Return the (x, y) coordinate for the center point of the cell that contains the specified text.  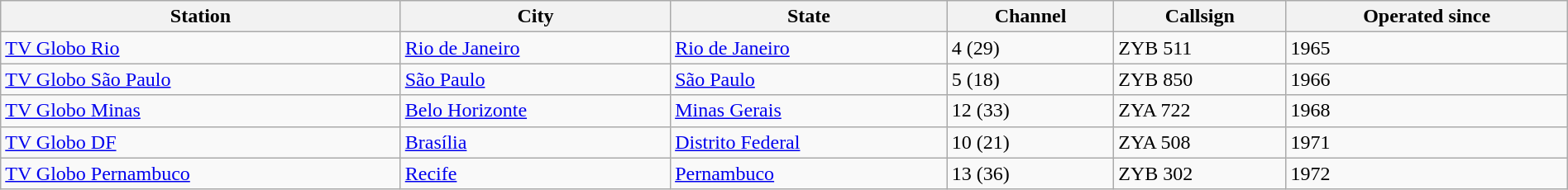
ZYB 511 (1200, 48)
4 (29) (1030, 48)
ZYB 850 (1200, 79)
1968 (1427, 111)
Belo Horizonte (535, 111)
1972 (1427, 173)
ZYA 508 (1200, 142)
Recife (535, 173)
10 (21) (1030, 142)
TV Globo Rio (200, 48)
Operated since (1427, 17)
1966 (1427, 79)
TV Globo DF (200, 142)
Station (200, 17)
TV Globo São Paulo (200, 79)
1971 (1427, 142)
ZYA 722 (1200, 111)
5 (18) (1030, 79)
Distrito Federal (809, 142)
Brasília (535, 142)
12 (33) (1030, 111)
ZYB 302 (1200, 173)
Pernambuco (809, 173)
13 (36) (1030, 173)
City (535, 17)
State (809, 17)
TV Globo Pernambuco (200, 173)
1965 (1427, 48)
Callsign (1200, 17)
Channel (1030, 17)
Minas Gerais (809, 111)
TV Globo Minas (200, 111)
